Provide the [X, Y] coordinate of the cell's center where the given text is located.  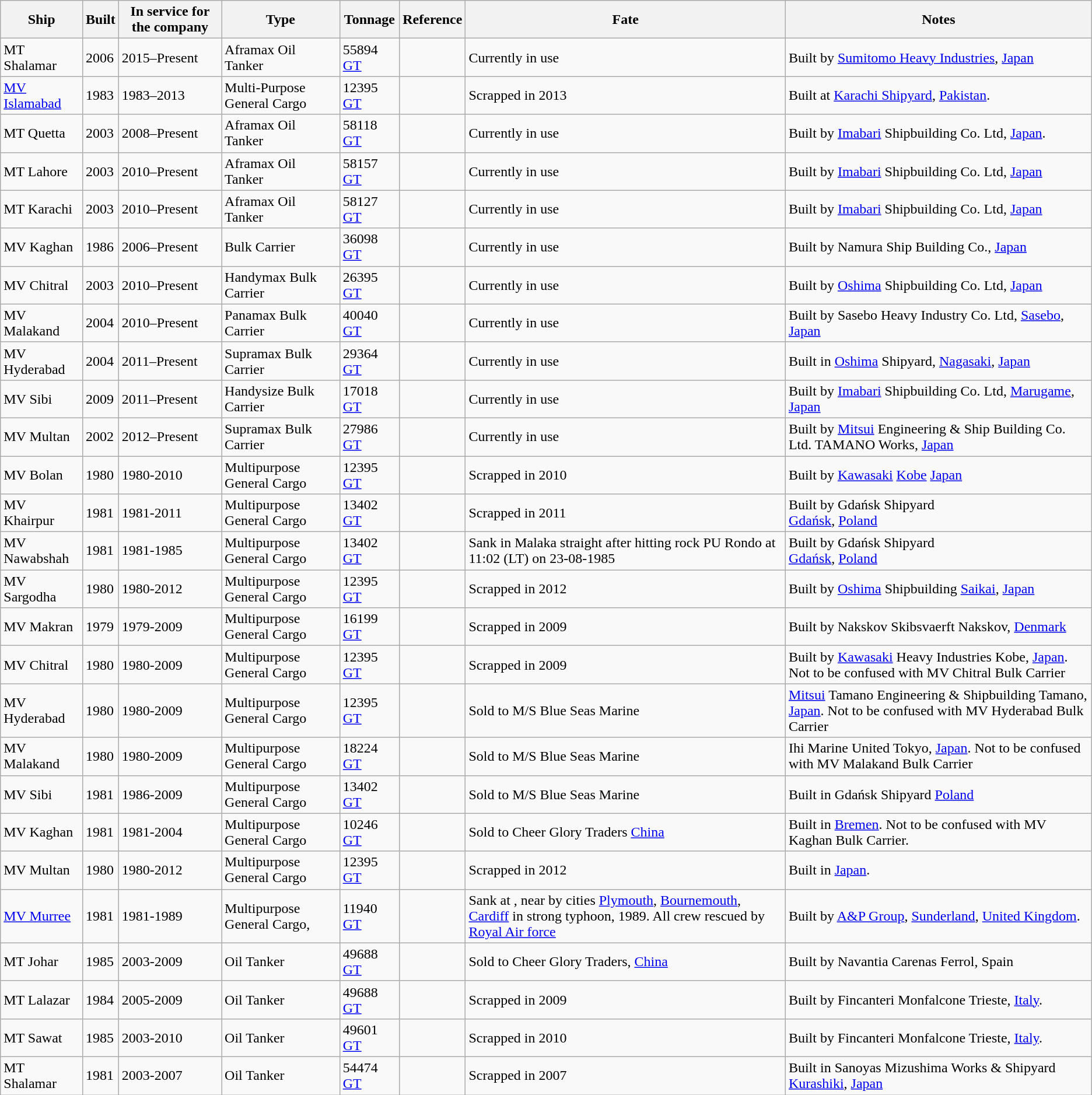
Built by Oshima Shipbuilding Saikai, Japan [938, 589]
Ihi Marine United Tokyo, Japan. Not to be confused with MV Malakand Bulk Carrier [938, 756]
27986 GT [370, 436]
Built in Japan. [938, 870]
2009 [100, 399]
Built by Navantia Carenas Ferrol, Spain [938, 961]
Built in Bremen. Not to be confused with MV Kaghan Bulk Carrier. [938, 832]
2012–Present [170, 436]
Multipurpose General Cargo, [281, 916]
MV Sargodha [42, 589]
Built by Oshima Shipbuilding Co. Ltd, Japan [938, 285]
Built by Kawasaki Heavy Industries Kobe, Japan. Not to be confused with MV Chitral Bulk Carrier [938, 665]
MV Nawabshah [42, 551]
MT Johar [42, 961]
1986 [100, 247]
MT Sawat [42, 1037]
MT Quetta [42, 133]
MV Makran [42, 627]
1983 [100, 96]
2003-2010 [170, 1037]
Tonnage [370, 20]
Built by Mitsui Engineering & Ship Building Co. Ltd. TAMANO Works, Japan [938, 436]
1981-2011 [170, 513]
Sold to Cheer Glory Traders, China [625, 961]
2005-2009 [170, 1000]
1980-2010 [170, 475]
Sank in Malaka straight after hitting rock PU Rondo at 11:02 (LT) on 23-08-1985 [625, 551]
MV Khairpur [42, 513]
Built by Imabari Shipbuilding Co. Ltd, Japan. [938, 133]
1981-1989 [170, 916]
MV Murree [42, 916]
55894 GT [370, 57]
Sank at , near by cities Plymouth, Bournemouth, Cardiff in strong typhoon, 1989. All crew rescued by Royal Air force [625, 916]
Built at Karachi Shipyard, Pakistan. [938, 96]
29364 GT [370, 361]
MV Bolan [42, 475]
Built by Kawasaki Kobe Japan [938, 475]
1979 [100, 627]
2015–Present [170, 57]
1983–2013 [170, 96]
16199 GT [370, 627]
1981-2004 [170, 832]
Notes [938, 20]
11940 GT [370, 916]
MT Lahore [42, 172]
In service for the company [170, 20]
Fate [625, 20]
Scrapped in 2007 [625, 1076]
2003-2009 [170, 961]
Mitsui Tamano Engineering & Shipbuilding Tamano, Japan. Not to be confused with MV Hyderabad Bulk Carrier [938, 711]
1979-2009 [170, 627]
MT Lalazar [42, 1000]
Built by Nakskov Skibsvaerft Nakskov, Denmark [938, 627]
MT Karachi [42, 209]
Built [100, 20]
Built in Sanoyas Mizushima Works & Shipyard Kurashiki, Japan [938, 1076]
58118 GT [370, 133]
Multi-Purpose General Cargo [281, 96]
MV Islamabad [42, 96]
54474 GT [370, 1076]
Handymax Bulk Carrier [281, 285]
Built by Imabari Shipbuilding Co. Ltd, Marugame, Japan [938, 399]
49601 GT [370, 1037]
2006–Present [170, 247]
Built in Oshima Shipyard, Nagasaki, Japan [938, 361]
58157 GT [370, 172]
40040 GT [370, 323]
1981-1985 [170, 551]
2002 [100, 436]
Type [281, 20]
Reference [433, 20]
Ship [42, 20]
Sold to Cheer Glory Traders China [625, 832]
Built by A&P Group, Sunderland, United Kingdom. [938, 916]
2008–Present [170, 133]
26395 GT [370, 285]
Handysize Bulk Carrier [281, 399]
Built by Sasebo Heavy Industry Co. Ltd, Sasebo, Japan [938, 323]
17018 GT [370, 399]
1984 [100, 1000]
Panamax Bulk Carrier [281, 323]
Built by Sumitomo Heavy Industries, Japan [938, 57]
Scrapped in 2011 [625, 513]
Built in Gdańsk Shipyard Poland [938, 795]
10246 GT [370, 832]
2006 [100, 57]
Scrapped in 2013 [625, 96]
Bulk Carrier [281, 247]
2003-2007 [170, 1076]
36098 GT [370, 247]
58127 GT [370, 209]
1986-2009 [170, 795]
18224 GT [370, 756]
Built by Namura Ship Building Co., Japan [938, 247]
